Determine the (X, Y) coordinate at the center of the cell enclosing the given text.  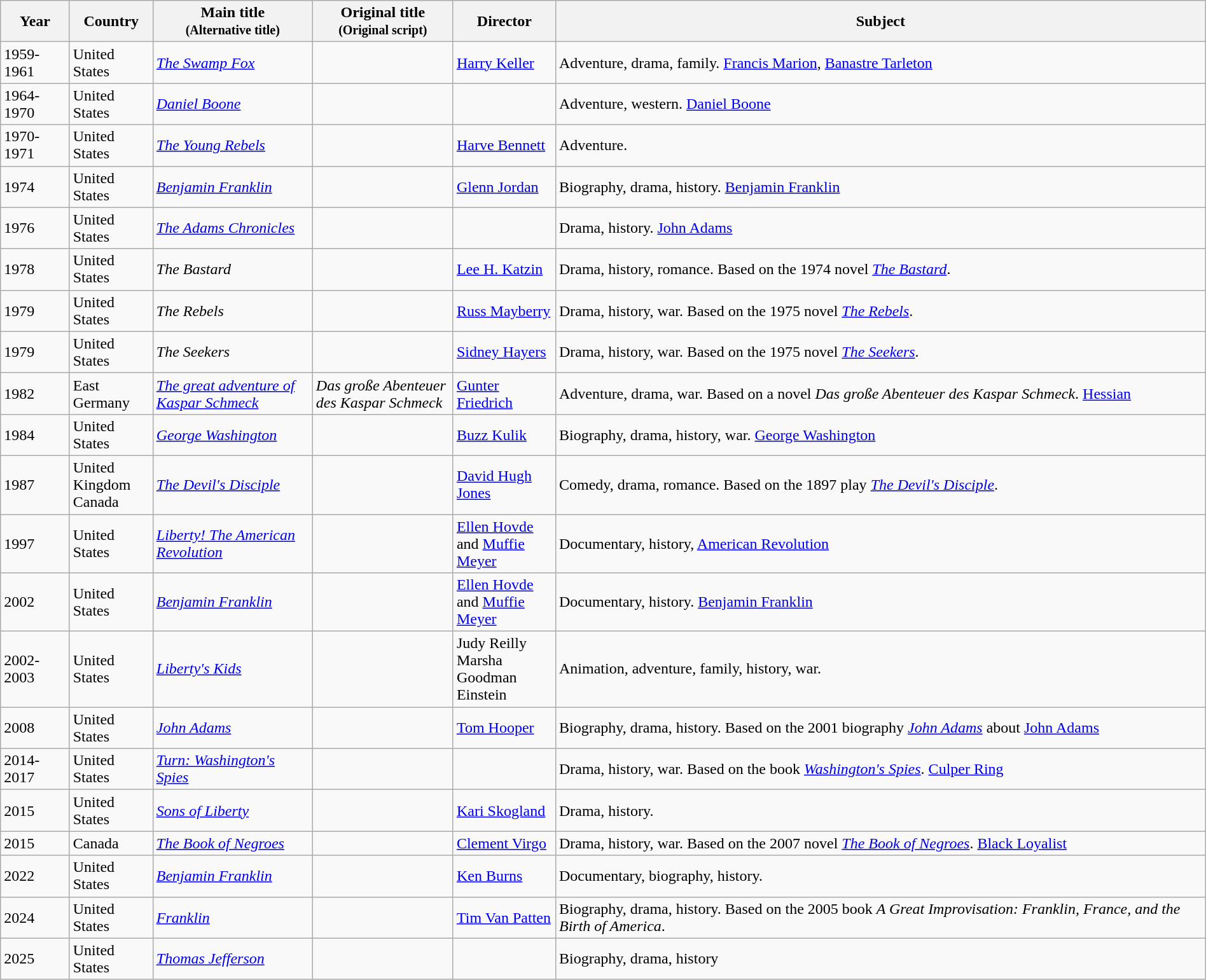
The Swamp Fox (233, 62)
Biography, drama, history (880, 959)
Russ Mayberry (504, 310)
John Adams (233, 728)
Tom Hooper (504, 728)
1978 (35, 270)
Daniel Boone (233, 104)
United KingdomCanada (111, 485)
1997 (35, 543)
Das große Abenteuer des Kaspar Schmeck (383, 393)
Drama, history. John Adams (880, 228)
1982 (35, 393)
Drama, history, war. Based on the 1975 novel The Seekers. (880, 352)
Country (111, 22)
Biography, drama, history, war. George Washington (880, 435)
Harry Keller (504, 62)
2014-2017 (35, 770)
1964-1970 (35, 104)
Clement Virgo (504, 843)
Drama, history, war. Based on the 2007 novel The Book of Negroes. Black Loyalist (880, 843)
Drama, history, war. Based on the 1975 novel The Rebels. (880, 310)
Biography, drama, history. Based on the 2001 biography John Adams about John Adams (880, 728)
Harve Bennett (504, 145)
The Bastard (233, 270)
Subject (880, 22)
2024 (35, 917)
Drama, history, war. Based on the book Washington's Spies. Culper Ring (880, 770)
Tim Van Patten (504, 917)
Adventure, drama, family. Francis Marion, Banastre Tarleton (880, 62)
Liberty's Kids (233, 669)
Director (504, 22)
1974 (35, 187)
1976 (35, 228)
Comedy, drama, romance. Based on the 1897 play The Devil's Disciple. (880, 485)
Adventure. (880, 145)
David Hugh Jones (504, 485)
The Book of Negroes (233, 843)
Biography, drama, history. Based on the 2005 book A Great Improvisation: Franklin, France, and the Birth of America. (880, 917)
Thomas Jefferson (233, 959)
Sons of Liberty (233, 810)
2025 (35, 959)
2022 (35, 876)
Documentary, history, American Revolution (880, 543)
2008 (35, 728)
Kari Skogland (504, 810)
1984 (35, 435)
Canada (111, 843)
1987 (35, 485)
Judy ReillyMarsha Goodman Einstein (504, 669)
Biography, drama, history. Benjamin Franklin (880, 187)
Adventure, western. Daniel Boone (880, 104)
1959-1961 (35, 62)
Main title(Alternative title) (233, 22)
Lee H. Katzin (504, 270)
Drama, history. (880, 810)
Drama, history, romance. Based on the 1974 novel The Bastard. (880, 270)
1970-1971 (35, 145)
Year (35, 22)
The Rebels (233, 310)
East Germany (111, 393)
Original title(Original script) (383, 22)
Franklin (233, 917)
Glenn Jordan (504, 187)
Buzz Kulik (504, 435)
2002-2003 (35, 669)
The Young Rebels (233, 145)
Ken Burns (504, 876)
Turn: Washington's Spies (233, 770)
Animation, adventure, family, history, war. (880, 669)
Sidney Hayers (504, 352)
The great adventure of Kaspar Schmeck (233, 393)
Documentary, history. Benjamin Franklin (880, 602)
Liberty! The American Revolution (233, 543)
2002 (35, 602)
George Washington (233, 435)
The Adams Chronicles (233, 228)
Adventure, drama, war. Based on a novel Das große Abenteuer des Kaspar Schmeck. Hessian (880, 393)
The Seekers (233, 352)
Documentary, biography, history. (880, 876)
The Devil's Disciple (233, 485)
Gunter Friedrich (504, 393)
